Pinpoint the cell where the given text exists, returning its (x, y) midpoint coordinate. 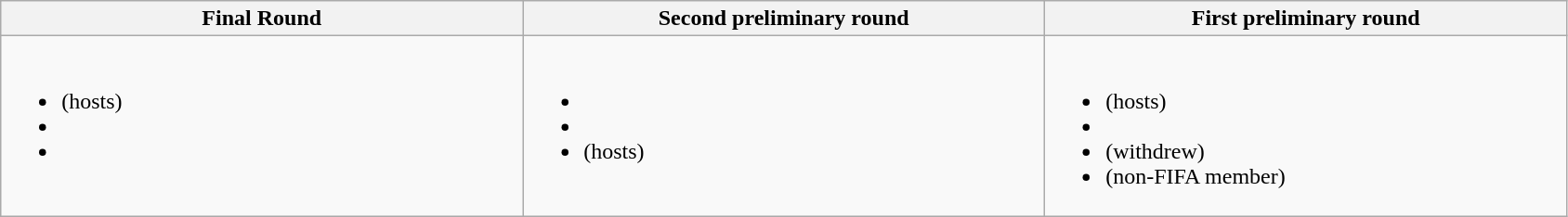
Final Round (262, 19)
First preliminary round (1306, 19)
Second preliminary round (784, 19)
(hosts) (withdrew) (non-FIFA member) (1306, 126)
